Pinpoint the cell where the given text exists, returning its (X, Y) midpoint coordinate. 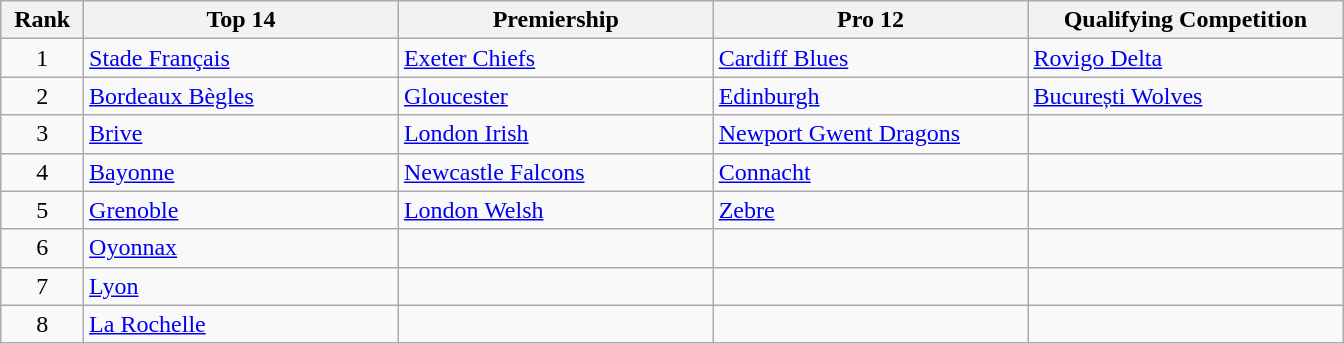
Gloucester (556, 96)
Cardiff Blues (870, 58)
Edinburgh (870, 96)
Top 14 (242, 20)
Connacht (870, 172)
Rovigo Delta (1186, 58)
Bayonne (242, 172)
Oyonnax (242, 248)
Brive (242, 134)
București Wolves (1186, 96)
5 (42, 210)
Newport Gwent Dragons (870, 134)
Stade Français (242, 58)
6 (42, 248)
Lyon (242, 286)
Qualifying Competition (1186, 20)
Premiership (556, 20)
Pro 12 (870, 20)
1 (42, 58)
4 (42, 172)
3 (42, 134)
Exeter Chiefs (556, 58)
Newcastle Falcons (556, 172)
2 (42, 96)
London Irish (556, 134)
Bordeaux Bègles (242, 96)
La Rochelle (242, 324)
London Welsh (556, 210)
Zebre (870, 210)
Rank (42, 20)
Grenoble (242, 210)
7 (42, 286)
8 (42, 324)
